Locate the cell with the specified text and output its (x, y) center coordinate. 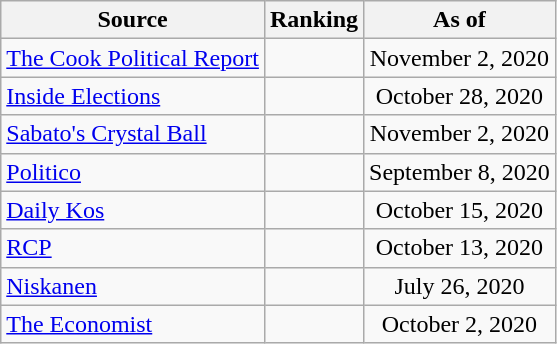
Source (133, 20)
Inside Elections (133, 96)
Daily Kos (133, 210)
RCP (133, 248)
September 8, 2020 (460, 172)
The Economist (133, 324)
Niskanen (133, 286)
July 26, 2020 (460, 286)
October 28, 2020 (460, 96)
As of (460, 20)
Politico (133, 172)
October 15, 2020 (460, 210)
October 2, 2020 (460, 324)
Sabato's Crystal Ball (133, 134)
Ranking (314, 20)
The Cook Political Report (133, 58)
October 13, 2020 (460, 248)
